Locate the cell with the specified text and output its (X, Y) center coordinate. 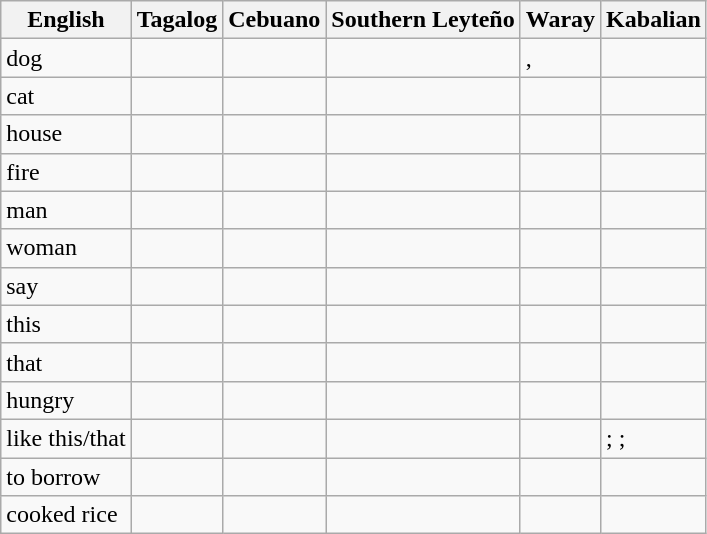
fire (66, 172)
house (66, 134)
hungry (66, 400)
Kabalian (654, 20)
cooked rice (66, 515)
woman (66, 248)
Cebuano (274, 20)
; ; (654, 438)
English (66, 20)
dog (66, 58)
that (66, 362)
like this/that (66, 438)
this (66, 324)
, (560, 58)
to borrow (66, 477)
man (66, 210)
Tagalog (177, 20)
Southern Leyteño (423, 20)
Waray (560, 20)
say (66, 286)
cat (66, 96)
